Extract the [x, y] coordinate from the center of the cell holding the provided text.  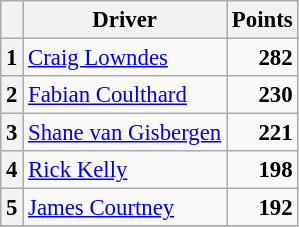
Driver [125, 20]
Fabian Coulthard [125, 95]
198 [262, 170]
230 [262, 95]
Rick Kelly [125, 170]
James Courtney [125, 208]
221 [262, 133]
3 [12, 133]
1 [12, 58]
5 [12, 208]
Craig Lowndes [125, 58]
2 [12, 95]
192 [262, 208]
Shane van Gisbergen [125, 133]
Points [262, 20]
282 [262, 58]
4 [12, 170]
